Capture the cell that displays the provided text and extract its [x, y] central coordinate. 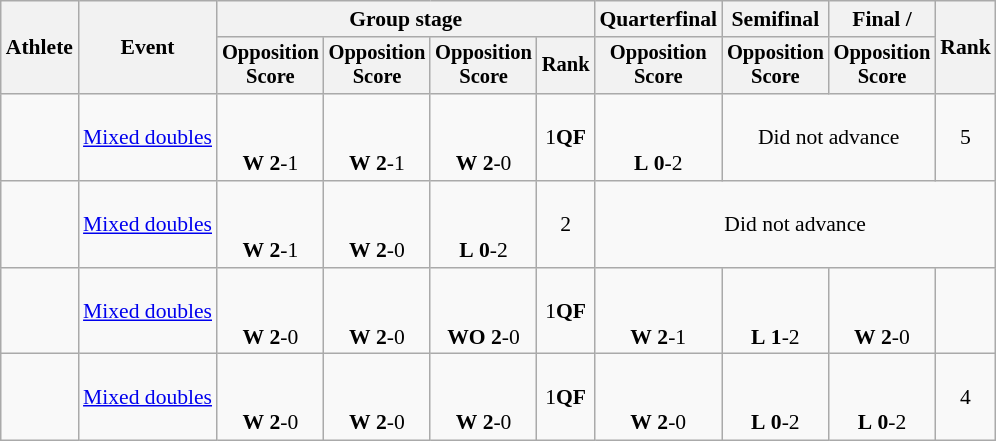
Quarterfinal [658, 19]
4 [966, 398]
Final / [882, 19]
WO 2-0 [484, 312]
Event [148, 48]
2 [566, 224]
Semifinal [776, 19]
L 1-2 [776, 312]
5 [966, 138]
Athlete [40, 48]
Group stage [406, 19]
